Determine the [X, Y] coordinate at the center of the cell enclosing the given text.  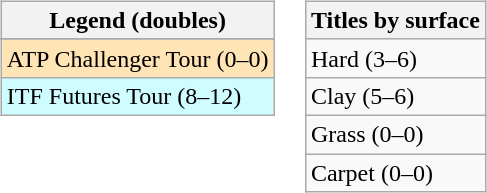
Grass (0–0) [395, 134]
ATP Challenger Tour (0–0) [138, 58]
Clay (5–6) [395, 96]
Carpet (0–0) [395, 173]
Titles by surface [395, 20]
ITF Futures Tour (8–12) [138, 96]
Hard (3–6) [395, 58]
Legend (doubles) [138, 20]
